Detect which cell encompasses the target text, then output its (X, Y) center coordinate. 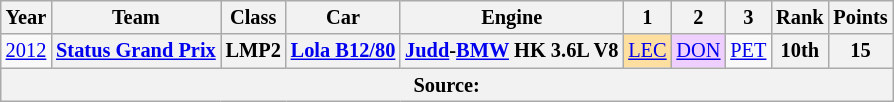
Status Grand Prix (136, 51)
2 (699, 17)
Source: (447, 85)
Team (136, 17)
10th (800, 51)
DON (699, 51)
LMP2 (254, 51)
Year (26, 17)
Car (343, 17)
LEC (647, 51)
Class (254, 17)
PET (748, 51)
Points (861, 17)
Engine (512, 17)
Lola B12/80 (343, 51)
Judd-BMW HK 3.6L V8 (512, 51)
1 (647, 17)
Rank (800, 17)
15 (861, 51)
3 (748, 17)
2012 (26, 51)
